From the cell containing the given text, extract its center point as (X, Y) coordinate. 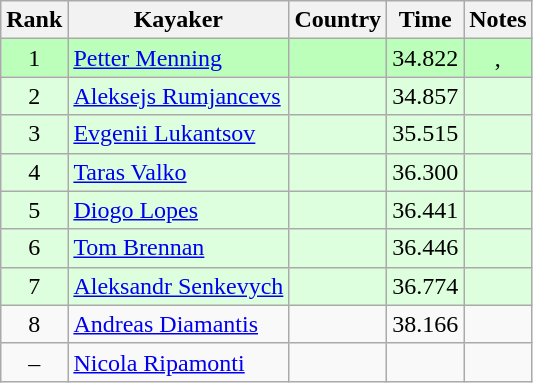
38.166 (426, 324)
4 (34, 172)
Aleksandr Senkevych (178, 286)
8 (34, 324)
3 (34, 134)
2 (34, 96)
Petter Menning (178, 58)
5 (34, 210)
Diogo Lopes (178, 210)
34.857 (426, 96)
Taras Valko (178, 172)
Aleksejs Rumjancevs (178, 96)
36.300 (426, 172)
36.446 (426, 248)
Evgenii Lukantsov (178, 134)
1 (34, 58)
Tom Brennan (178, 248)
Time (426, 20)
35.515 (426, 134)
Country (338, 20)
Kayaker (178, 20)
, (498, 58)
Notes (498, 20)
7 (34, 286)
Andreas Diamantis (178, 324)
Rank (34, 20)
34.822 (426, 58)
6 (34, 248)
Nicola Ripamonti (178, 362)
36.774 (426, 286)
– (34, 362)
36.441 (426, 210)
